From the cell containing the given text, extract its center point as (X, Y) coordinate. 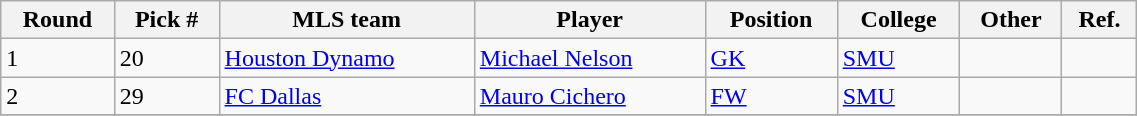
Ref. (1100, 20)
Round (58, 20)
Houston Dynamo (346, 58)
Mauro Cichero (590, 96)
FC Dallas (346, 96)
20 (166, 58)
2 (58, 96)
29 (166, 96)
College (898, 20)
Player (590, 20)
1 (58, 58)
Position (771, 20)
FW (771, 96)
GK (771, 58)
Pick # (166, 20)
MLS team (346, 20)
Michael Nelson (590, 58)
Other (1011, 20)
